Extract the [X, Y] coordinate from the center of the cell holding the provided text.  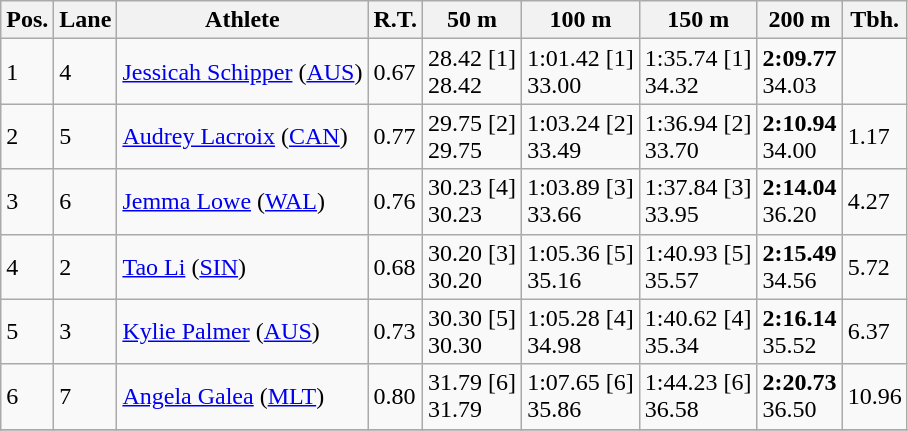
1.17 [874, 136]
Angela Galea (MLT) [242, 396]
Kylie Palmer (AUS) [242, 332]
150 m [698, 20]
1:36.94 [2]33.70 [698, 136]
1:40.93 [5]35.57 [698, 266]
4.27 [874, 202]
200 m [800, 20]
2:15.4934.56 [800, 266]
7 [86, 396]
1:44.23 [6]36.58 [698, 396]
2:09.7734.03 [800, 72]
2:16.1435.52 [800, 332]
31.79 [6]31.79 [472, 396]
2:20.7336.50 [800, 396]
Pos. [28, 20]
Athlete [242, 20]
Tao Li (SIN) [242, 266]
0.68 [396, 266]
1 [28, 72]
1:37.84 [3]33.95 [698, 202]
2:10.9434.00 [800, 136]
100 m [581, 20]
1:07.65 [6]35.86 [581, 396]
Tbh. [874, 20]
30.30 [5]30.30 [472, 332]
Lane [86, 20]
1:40.62 [4]35.34 [698, 332]
0.76 [396, 202]
Audrey Lacroix (CAN) [242, 136]
Jemma Lowe (WAL) [242, 202]
30.20 [3]30.20 [472, 266]
5.72 [874, 266]
30.23 [4]30.23 [472, 202]
1:05.28 [4]34.98 [581, 332]
1:05.36 [5]35.16 [581, 266]
1:03.89 [3]33.66 [581, 202]
10.96 [874, 396]
6.37 [874, 332]
1:35.74 [1]34.32 [698, 72]
0.67 [396, 72]
Jessicah Schipper (AUS) [242, 72]
29.75 [2]29.75 [472, 136]
R.T. [396, 20]
50 m [472, 20]
0.77 [396, 136]
28.42 [1]28.42 [472, 72]
1:03.24 [2]33.49 [581, 136]
1:01.42 [1]33.00 [581, 72]
0.80 [396, 396]
2:14.0436.20 [800, 202]
0.73 [396, 332]
